For the text-containing cell, return its midpoint in [X, Y] coordinate format. 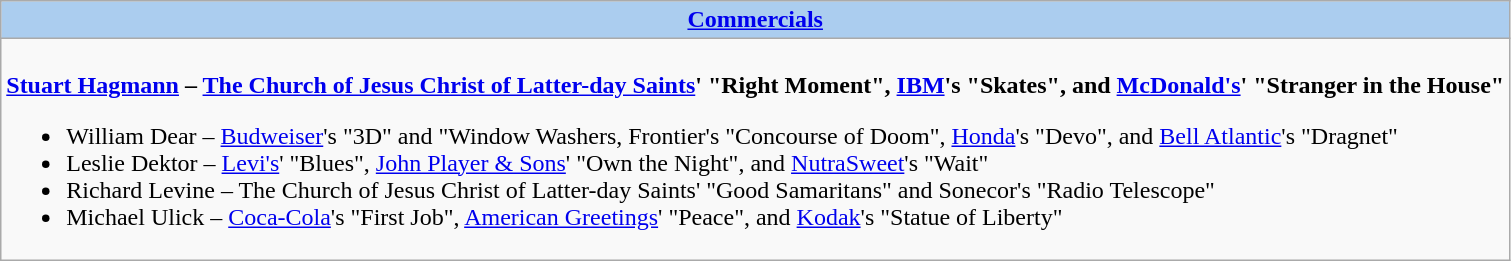
Commercials [756, 20]
